Detect which cell encompasses the target text, then output its (x, y) center coordinate. 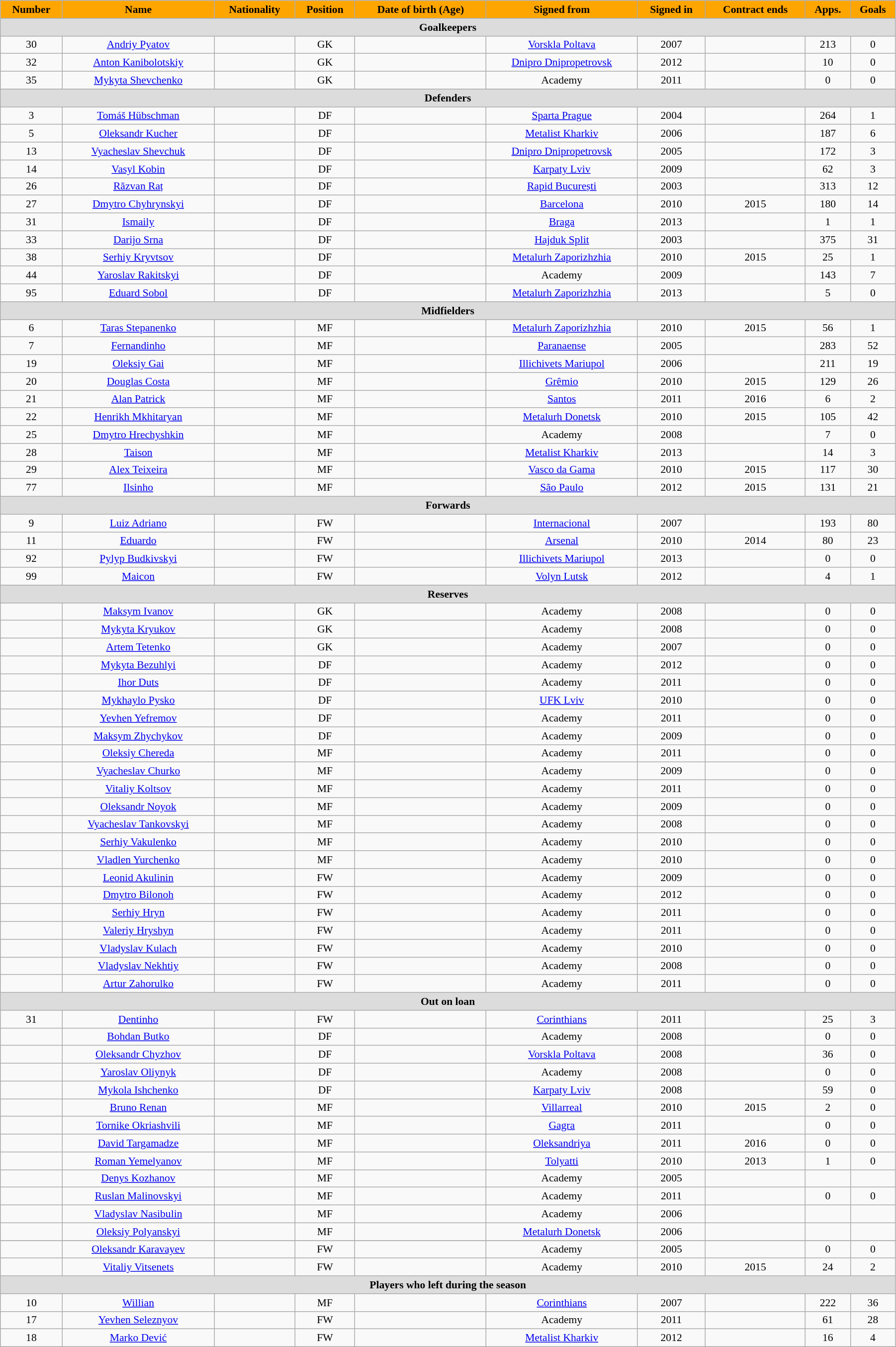
Alex Teixeira (138, 470)
264 (827, 116)
São Paulo (562, 488)
Vyacheslav Churko (138, 771)
Dentinho (138, 1019)
Vladlen Yurchenko (138, 860)
Artur Zahorulko (138, 984)
Paranaense (562, 346)
213 (827, 45)
Nationality (255, 9)
Mykola Ishchenko (138, 1090)
375 (827, 240)
33 (31, 240)
Oleksandr Kucher (138, 134)
David Targamadze (138, 1143)
Vasyl Kobin (138, 169)
Position (325, 9)
61 (827, 1320)
Roman Yemelyanov (138, 1161)
Ismaily (138, 222)
9 (31, 523)
Pylyp Budkivskyi (138, 559)
23 (873, 541)
Hajduk Split (562, 240)
Goals (873, 9)
Yevhen Seleznyov (138, 1320)
Taras Stepanenko (138, 328)
Marko Dević (138, 1338)
17 (31, 1320)
35 (31, 81)
42 (873, 417)
Mykyta Shevchenko (138, 81)
Volyn Lutsk (562, 576)
Yaroslav Oliynyk (138, 1073)
52 (873, 346)
Forwards (448, 506)
24 (827, 1267)
Mykyta Bezuhlyi (138, 665)
Ruslan Malinovskyi (138, 1196)
Vyacheslav Tankovskyi (138, 824)
Willian (138, 1303)
313 (827, 186)
Henrikh Mkhitaryan (138, 417)
187 (827, 134)
Braga (562, 222)
Name (138, 9)
Oleksiy Polyanskyi (138, 1232)
62 (827, 169)
11 (31, 541)
131 (827, 488)
Oleksiy Chereda (138, 753)
Denys Kozhanov (138, 1178)
Date of birth (Age) (421, 9)
2014 (756, 541)
Apps. (827, 9)
Grêmio (562, 381)
193 (827, 523)
Yevhen Yefremov (138, 718)
Maicon (138, 576)
Maksym Ivanov (138, 612)
Artem Tetenko (138, 647)
Goalkeepers (448, 27)
Arsenal (562, 541)
Dmytro Chyhrynskyi (138, 204)
Bohdan Butko (138, 1037)
Vladyslav Nasibulin (138, 1214)
283 (827, 346)
Signed from (562, 9)
Serhiy Hryn (138, 913)
Dmytro Bilonoh (138, 895)
Ihor Duts (138, 683)
Internacional (562, 523)
Mykhaylo Pysko (138, 701)
38 (31, 258)
2004 (671, 116)
Dmytro Hrechyshkin (138, 435)
Reserves (448, 594)
Yaroslav Rakitskyi (138, 275)
Oleksandr Chyzhov (138, 1055)
13 (31, 151)
44 (31, 275)
Vyacheslav Shevchuk (138, 151)
Villarreal (562, 1108)
Vasco da Gama (562, 470)
Tomáš Hübschman (138, 116)
29 (31, 470)
Players who left during the season (448, 1285)
Contract ends (756, 9)
Defenders (448, 98)
Serhiy Vakulenko (138, 842)
Eduard Sobol (138, 293)
129 (827, 381)
Sparta Prague (562, 116)
Out on loan (448, 1001)
105 (827, 417)
Valeriy Hryshyn (138, 931)
Tolyatti (562, 1161)
222 (827, 1303)
Vladyslav Nekhtiy (138, 966)
56 (827, 328)
Mykyta Kryukov (138, 629)
Fernandinho (138, 346)
Oleksandriya (562, 1143)
Oleksandr Noyok (138, 807)
Santos (562, 399)
59 (827, 1090)
92 (31, 559)
Vitaliy Koltsov (138, 789)
99 (31, 576)
18 (31, 1338)
20 (31, 381)
Vladyslav Kulach (138, 948)
22 (31, 417)
Douglas Costa (138, 381)
Oleksandr Karavayev (138, 1250)
Barcelona (562, 204)
Eduardo (138, 541)
27 (31, 204)
Tornike Okriashvili (138, 1126)
77 (31, 488)
Leonid Akulinin (138, 878)
143 (827, 275)
Serhiy Kryvtsov (138, 258)
Bruno Renan (138, 1108)
Alan Patrick (138, 399)
Răzvan Raț (138, 186)
Gagra (562, 1126)
UFK Lviv (562, 701)
Rapid București (562, 186)
16 (827, 1338)
117 (827, 470)
211 (827, 364)
12 (873, 186)
Vitaliy Vitsenets (138, 1267)
Taison (138, 452)
Number (31, 9)
Midfielders (448, 311)
180 (827, 204)
Ilsinho (138, 488)
Darijo Srna (138, 240)
95 (31, 293)
32 (31, 63)
Oleksiy Gai (138, 364)
Andriy Pyatov (138, 45)
Signed in (671, 9)
172 (827, 151)
Luiz Adriano (138, 523)
Maksym Zhychykov (138, 736)
Anton Kanibolotskiy (138, 63)
